Return the [x, y] coordinate for the center point of the cell that contains the specified text.  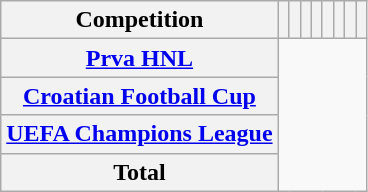
UEFA Champions League [140, 134]
Total [140, 172]
Competition [140, 20]
Croatian Football Cup [140, 96]
Prva HNL [140, 58]
